Provide the (x, y) coordinate of the cell's center where the given text is located.  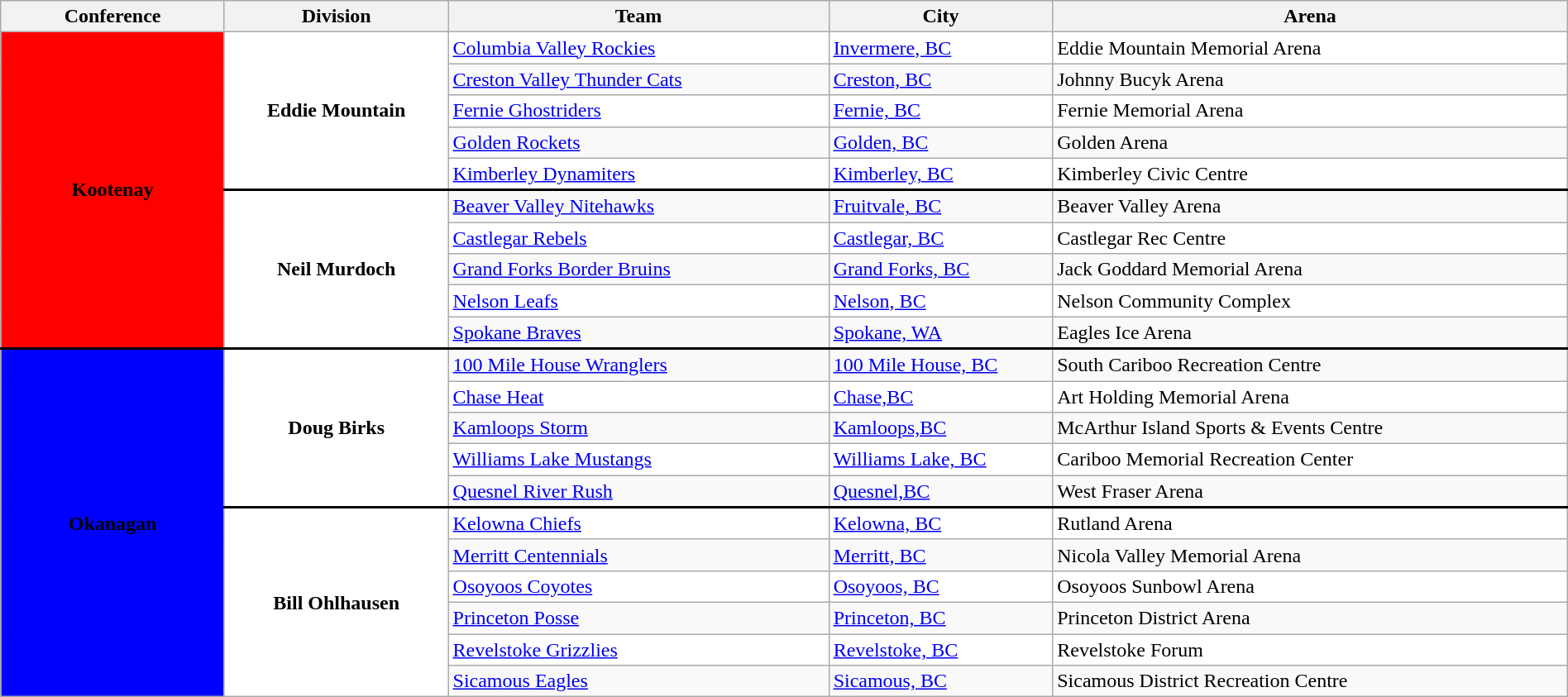
Eddie Mountain Memorial Arena (1310, 48)
Invermere, BC (941, 48)
Golden Rockets (638, 142)
Castlegar, BC (941, 238)
City (941, 17)
Spokane Braves (638, 332)
Kootenay (112, 190)
Rutland Arena (1310, 524)
Golden Arena (1310, 142)
Kamloops Storm (638, 428)
Jack Goddard Memorial Arena (1310, 270)
Fernie Ghostriders (638, 111)
Kelowna, BC (941, 524)
Merritt Centennials (638, 555)
Fruitvale, BC (941, 207)
Conference (112, 17)
Okanagan (112, 523)
Spokane, WA (941, 332)
Creston, BC (941, 79)
Nicola Valley Memorial Arena (1310, 555)
100 Mile House, BC (941, 365)
Castlegar Rebels (638, 238)
Osoyoos Coyotes (638, 586)
Nelson, BC (941, 301)
Golden, BC (941, 142)
Revelstoke, BC (941, 649)
Kimberley Civic Centre (1310, 174)
Grand Forks, BC (941, 270)
100 Mile House Wranglers (638, 365)
Eddie Mountain (336, 111)
Fernie, BC (941, 111)
Kamloops,BC (941, 428)
Kelowna Chiefs (638, 524)
Williams Lake, BC (941, 460)
Kimberley, BC (941, 174)
Princeton Posse (638, 618)
Creston Valley Thunder Cats (638, 79)
Revelstoke Forum (1310, 649)
Grand Forks Border Bruins (638, 270)
Team (638, 17)
Fernie Memorial Arena (1310, 111)
Beaver Valley Arena (1310, 207)
Quesnel,BC (941, 491)
Neil Murdoch (336, 270)
Quesnel River Rush (638, 491)
Kimberley Dynamiters (638, 174)
Johnny Bucyk Arena (1310, 79)
Merritt, BC (941, 555)
Castlegar Rec Centre (1310, 238)
Princeton, BC (941, 618)
Revelstoke Grizzlies (638, 649)
Osoyoos Sunbowl Arena (1310, 586)
Sicamous District Recreation Centre (1310, 681)
Doug Birks (336, 428)
Bill Ohlhausen (336, 602)
Art Holding Memorial Arena (1310, 396)
Arena (1310, 17)
Columbia Valley Rockies (638, 48)
Chase Heat (638, 396)
Williams Lake Mustangs (638, 460)
South Cariboo Recreation Centre (1310, 365)
Division (336, 17)
Beaver Valley Nitehawks (638, 207)
Osoyoos, BC (941, 586)
Nelson Community Complex (1310, 301)
McArthur Island Sports & Events Centre (1310, 428)
West Fraser Arena (1310, 491)
Cariboo Memorial Recreation Center (1310, 460)
Sicamous Eagles (638, 681)
Chase,BC (941, 396)
Sicamous, BC (941, 681)
Eagles Ice Arena (1310, 332)
Nelson Leafs (638, 301)
Princeton District Arena (1310, 618)
